Find where the given text appears and provide that cell's center as [x, y] coordinate. 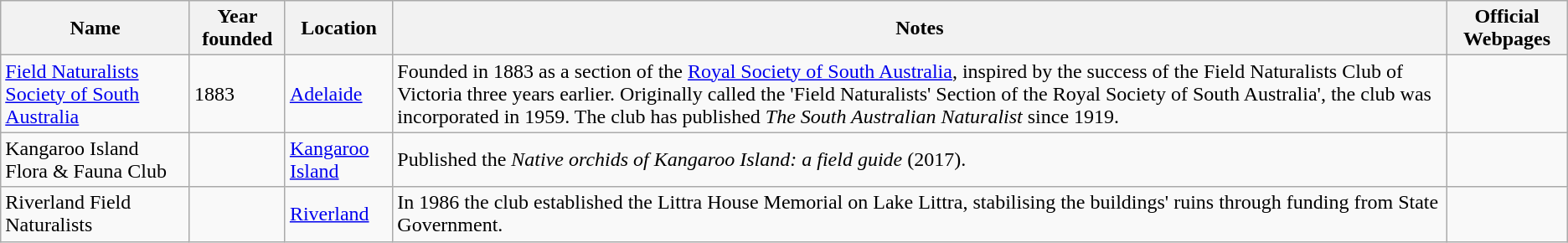
Field Naturalists Society of South Australia [95, 94]
Adelaide [338, 94]
Kangaroo Island [338, 159]
Kangaroo Island Flora & Fauna Club [95, 159]
Location [338, 28]
Published the Native orchids of Kangaroo Island: a field guide (2017). [920, 159]
1883 [237, 94]
Year founded [237, 28]
Official Webpages [1507, 28]
In 1986 the club established the Littra House Memorial on Lake Littra, stabilising the buildings' ruins through funding from State Government. [920, 215]
Riverland Field Naturalists [95, 215]
Riverland [338, 215]
Name [95, 28]
Notes [920, 28]
